From the cell containing the given text, extract its center point as (X, Y) coordinate. 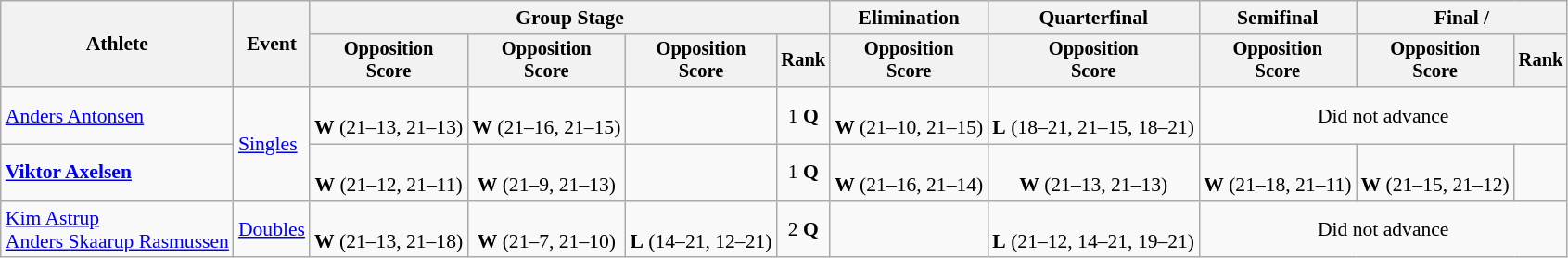
Doubles (272, 230)
Group Stage (569, 18)
Quarterfinal (1093, 18)
Final / (1462, 18)
2 Q (803, 230)
L (18–21, 21–15, 18–21) (1093, 115)
W (21–12, 21–11) (389, 173)
Semifinal (1278, 18)
Anders Antonsen (117, 115)
W (21–10, 21–15) (909, 115)
Viktor Axelsen (117, 173)
Event (272, 45)
W (21–16, 21–15) (546, 115)
Kim AstrupAnders Skaarup Rasmussen (117, 230)
W (21–15, 21–12) (1435, 173)
W (21–13, 21–18) (389, 230)
W (21–9, 21–13) (546, 173)
Elimination (909, 18)
Athlete (117, 45)
W (21–18, 21–11) (1278, 173)
W (21–7, 21–10) (546, 230)
W (21–16, 21–14) (909, 173)
L (21–12, 14–21, 19–21) (1093, 230)
Singles (272, 144)
L (14–21, 12–21) (701, 230)
